Output the [x, y] coordinate of the center of the cell containing the given text.  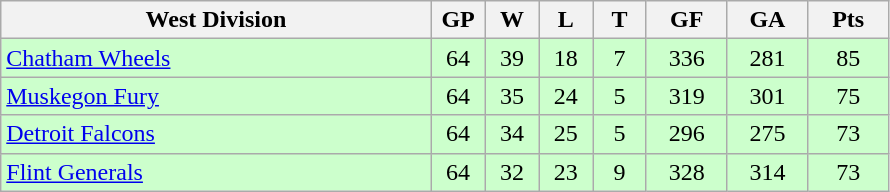
32 [512, 172]
GF [686, 20]
GA [768, 20]
GP [458, 20]
Flint Generals [216, 172]
W [512, 20]
Chatham Wheels [216, 58]
328 [686, 172]
34 [512, 134]
9 [620, 172]
24 [566, 96]
336 [686, 58]
281 [768, 58]
Pts [848, 20]
Muskegon Fury [216, 96]
301 [768, 96]
18 [566, 58]
Detroit Falcons [216, 134]
23 [566, 172]
296 [686, 134]
319 [686, 96]
314 [768, 172]
T [620, 20]
39 [512, 58]
L [566, 20]
75 [848, 96]
85 [848, 58]
35 [512, 96]
25 [566, 134]
275 [768, 134]
West Division [216, 20]
7 [620, 58]
